Locate the cell with the specified text and output its (x, y) center coordinate. 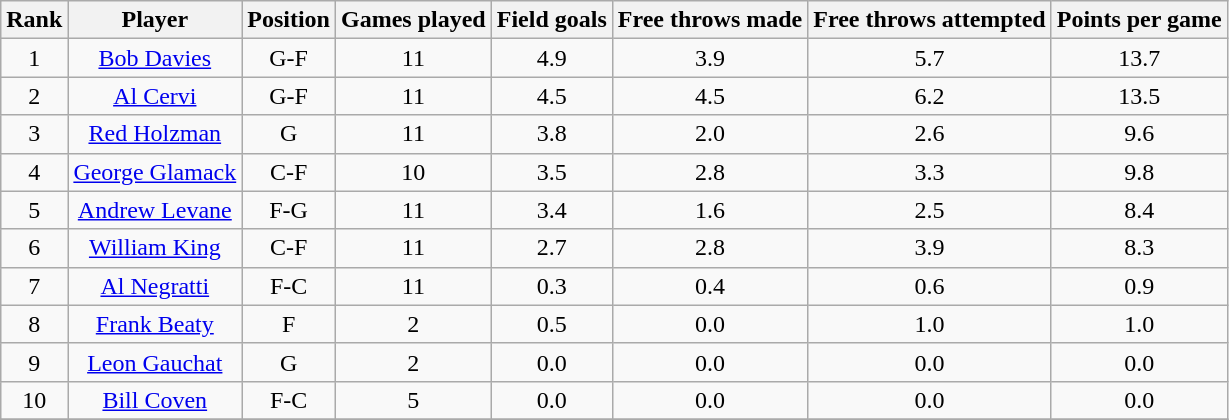
4.9 (552, 58)
2.6 (930, 134)
Red Holzman (155, 134)
Rank (34, 20)
Al Negratti (155, 286)
William King (155, 248)
8 (34, 324)
6 (34, 248)
Frank Beaty (155, 324)
6.2 (930, 96)
Bill Coven (155, 400)
Field goals (552, 20)
3.4 (552, 210)
13.5 (1139, 96)
Player (155, 20)
F-G (289, 210)
0.4 (710, 286)
Andrew Levane (155, 210)
3.8 (552, 134)
2.5 (930, 210)
0.3 (552, 286)
9.8 (1139, 172)
4 (34, 172)
3.3 (930, 172)
Games played (413, 20)
13.7 (1139, 58)
0.6 (930, 286)
1.6 (710, 210)
George Glamack (155, 172)
Bob Davies (155, 58)
2.7 (552, 248)
8.3 (1139, 248)
2.0 (710, 134)
1 (34, 58)
7 (34, 286)
9 (34, 362)
0.9 (1139, 286)
3 (34, 134)
Free throws attempted (930, 20)
0.5 (552, 324)
Leon Gauchat (155, 362)
5.7 (930, 58)
Position (289, 20)
9.6 (1139, 134)
Points per game (1139, 20)
F (289, 324)
8.4 (1139, 210)
Free throws made (710, 20)
Al Cervi (155, 96)
3.5 (552, 172)
